Extract the [X, Y] coordinate from the center of the cell holding the provided text.  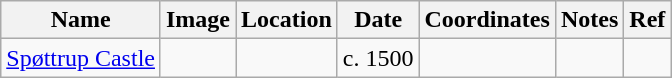
Location [287, 20]
Image [198, 20]
Spøttrup Castle [81, 58]
Name [81, 20]
Notes [589, 20]
Coordinates [487, 20]
Ref [648, 20]
c. 1500 [378, 58]
Date [378, 20]
